Find where the given text appears and provide that cell's center as (x, y) coordinate. 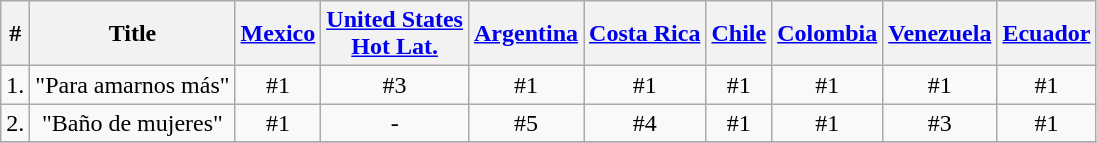
2. (16, 123)
Title (132, 34)
1. (16, 85)
- (395, 123)
"Baño de mujeres" (132, 123)
# (16, 34)
#4 (645, 123)
Chile (739, 34)
#5 (526, 123)
Argentina (526, 34)
Colombia (828, 34)
"Para amarnos más" (132, 85)
Ecuador (1046, 34)
United StatesHot Lat. (395, 34)
Venezuela (940, 34)
Costa Rica (645, 34)
Mexico (278, 34)
